Identify which cell holds the provided text, then report its (X, Y) central coordinate. 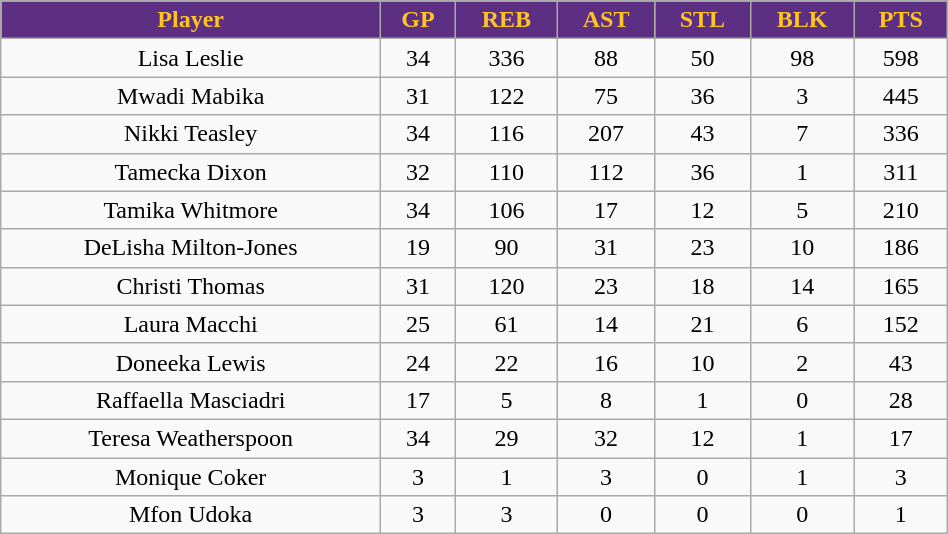
22 (506, 362)
75 (606, 96)
311 (900, 172)
Christi Thomas (191, 286)
50 (702, 58)
88 (606, 58)
210 (900, 210)
152 (900, 324)
110 (506, 172)
98 (802, 58)
Monique Coker (191, 477)
Player (191, 20)
Laura Macchi (191, 324)
Teresa Weatherspoon (191, 438)
112 (606, 172)
BLK (802, 20)
2 (802, 362)
21 (702, 324)
207 (606, 134)
6 (802, 324)
PTS (900, 20)
29 (506, 438)
106 (506, 210)
165 (900, 286)
598 (900, 58)
16 (606, 362)
61 (506, 324)
DeLisha Milton-Jones (191, 248)
90 (506, 248)
24 (418, 362)
18 (702, 286)
120 (506, 286)
7 (802, 134)
Raffaella Masciadri (191, 400)
AST (606, 20)
Tamecka Dixon (191, 172)
25 (418, 324)
122 (506, 96)
GP (418, 20)
186 (900, 248)
Doneeka Lewis (191, 362)
REB (506, 20)
Nikki Teasley (191, 134)
Tamika Whitmore (191, 210)
445 (900, 96)
STL (702, 20)
19 (418, 248)
Lisa Leslie (191, 58)
28 (900, 400)
116 (506, 134)
Mwadi Mabika (191, 96)
8 (606, 400)
Mfon Udoka (191, 515)
